Pinpoint the cell where the given text exists, returning its [x, y] midpoint coordinate. 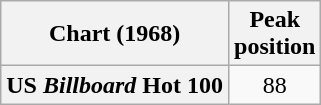
Peakposition [275, 34]
88 [275, 85]
US Billboard Hot 100 [115, 85]
Chart (1968) [115, 34]
